Identify which cell holds the provided text, then report its [X, Y] central coordinate. 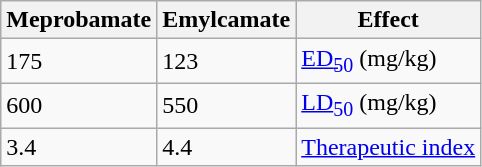
Therapeutic index [388, 147]
Meprobamate [79, 20]
175 [79, 61]
3.4 [79, 147]
Emylcamate [226, 20]
LD50 (mg/kg) [388, 105]
4.4 [226, 147]
600 [79, 105]
123 [226, 61]
ED50 (mg/kg) [388, 61]
550 [226, 105]
Effect [388, 20]
